From the cell containing the given text, extract its center point as (X, Y) coordinate. 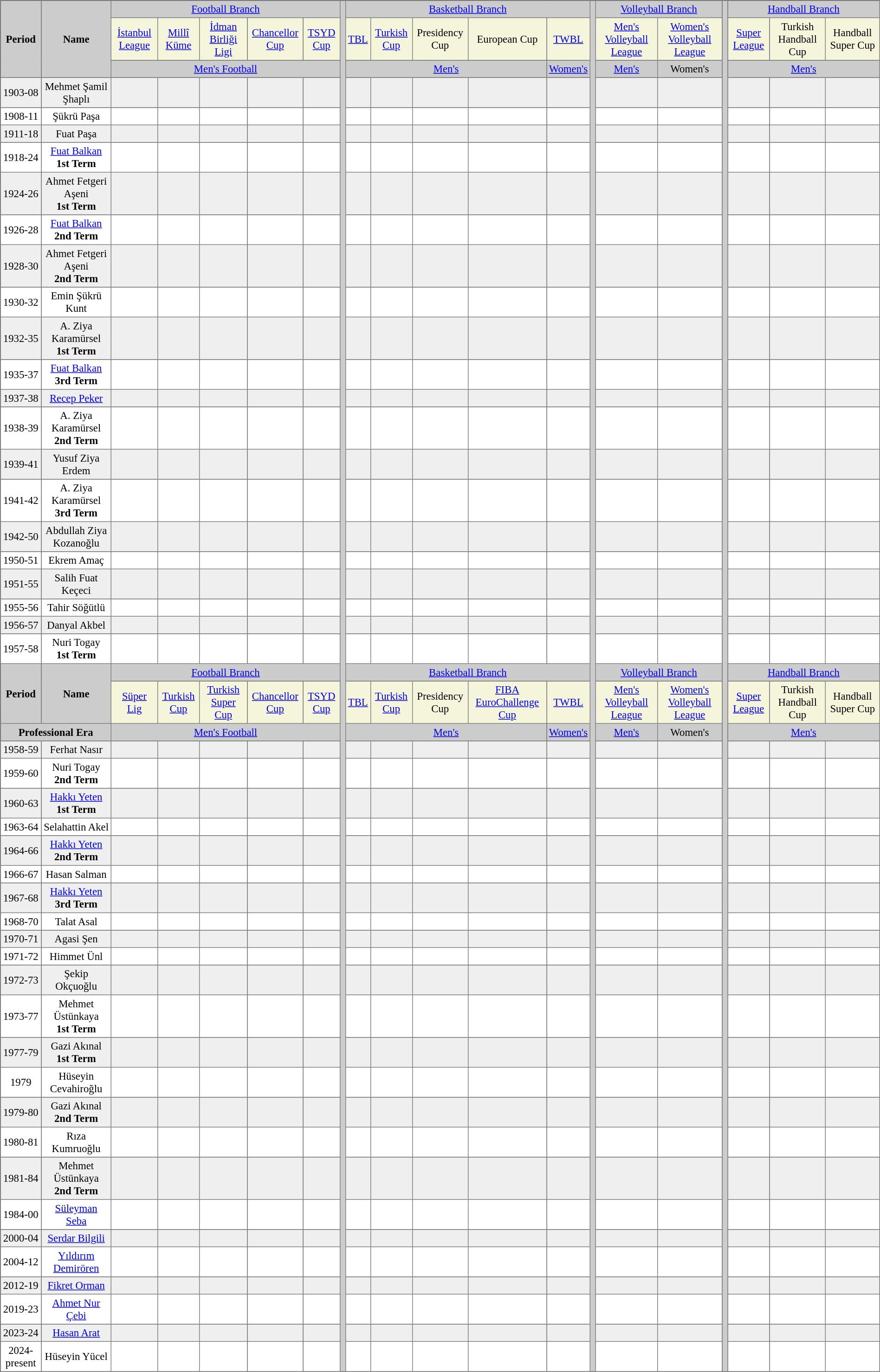
Emin Şükrü Kunt (76, 302)
Ahmet Fetgeri Aşeni 1st Term (76, 193)
1924-26 (21, 193)
1956-57 (21, 625)
Turkish Super Cup (224, 702)
1935-37 (21, 374)
1971-72 (21, 956)
Fuat Balkan 1st Term (76, 157)
1911-18 (21, 134)
European Cup (507, 39)
Mehmet Şamil Şhaplı (76, 92)
Millî Küme (178, 39)
Gazi Akınal 1st Term (76, 1052)
A. Ziya Karamürsel 3rd Term (76, 501)
Abdullah Ziya Kozanoğlu (76, 536)
Şekip Okçuoğlu (76, 980)
1908-11 (21, 116)
1973-77 (21, 1016)
1937-38 (21, 398)
1957-58 (21, 649)
Fuat Balkan 2nd Term (76, 230)
Nuri Togay 1st Term (76, 649)
2019-23 (21, 1309)
İdman Birliği Ligi (224, 39)
1966-67 (21, 874)
İstanbul League (135, 39)
1926-28 (21, 230)
1932-35 (21, 338)
Süleyman Seba (76, 1214)
1964-66 (21, 850)
Salih Fuat Keçeci (76, 584)
1959-60 (21, 773)
1938-39 (21, 428)
Serdar Bilgili (76, 1238)
Professional Era (56, 732)
1930-32 (21, 302)
Ahmet Nur Çebi (76, 1309)
2024-present (21, 1356)
Yusuf Ziya Erdem (76, 464)
Agasi Şen (76, 939)
FIBA EuroChallenge Cup (507, 702)
1979 (21, 1082)
Ahmet Fetgeri Aşeni 2nd Term (76, 266)
2000-04 (21, 1238)
Recep Peker (76, 398)
Hasan Arat (76, 1333)
Himmet Ünl (76, 956)
Ferhat Nasır (76, 750)
Fuat Balkan 3rd Term (76, 374)
Gazi Akınal 2nd Term (76, 1112)
2023-24 (21, 1333)
1939-41 (21, 464)
Hakkı Yeten 3rd Term (76, 898)
Süper Lig (135, 702)
Tahir Söğütlü (76, 608)
A. Ziya Karamürsel 2nd Term (76, 428)
Mehmet Üstünkaya 1st Term (76, 1016)
Hüseyin Yücel (76, 1356)
1981-84 (21, 1179)
1942-50 (21, 536)
Şükrü Paşa (76, 116)
1967-68 (21, 898)
Fuat Paşa (76, 134)
1955-56 (21, 608)
1958-59 (21, 750)
Yıldırım Demirören (76, 1262)
Ekrem Amaç (76, 560)
1941-42 (21, 501)
Selahattin Akel (76, 827)
1970-71 (21, 939)
Hakkı Yeten 2nd Term (76, 850)
1984-00 (21, 1214)
2012-19 (21, 1286)
1928-30 (21, 266)
1977-79 (21, 1052)
Hasan Salman (76, 874)
Fikret Orman (76, 1286)
Rıza Kumruoğlu (76, 1142)
Hüseyin Cevahiroğlu (76, 1082)
1979-80 (21, 1112)
1972-73 (21, 980)
1980-81 (21, 1142)
1963-64 (21, 827)
A. Ziya Karamürsel 1st Term (76, 338)
1968-70 (21, 921)
Talat Asal (76, 921)
Hakkı Yeten 1st Term (76, 803)
Danyal Akbel (76, 625)
1950-51 (21, 560)
Mehmet Üstünkaya 2nd Term (76, 1179)
1960-63 (21, 803)
1903-08 (21, 92)
Nuri Togay 2nd Term (76, 773)
1951-55 (21, 584)
2004-12 (21, 1262)
1918-24 (21, 157)
